Locate the cell with the specified text and output its (X, Y) center coordinate. 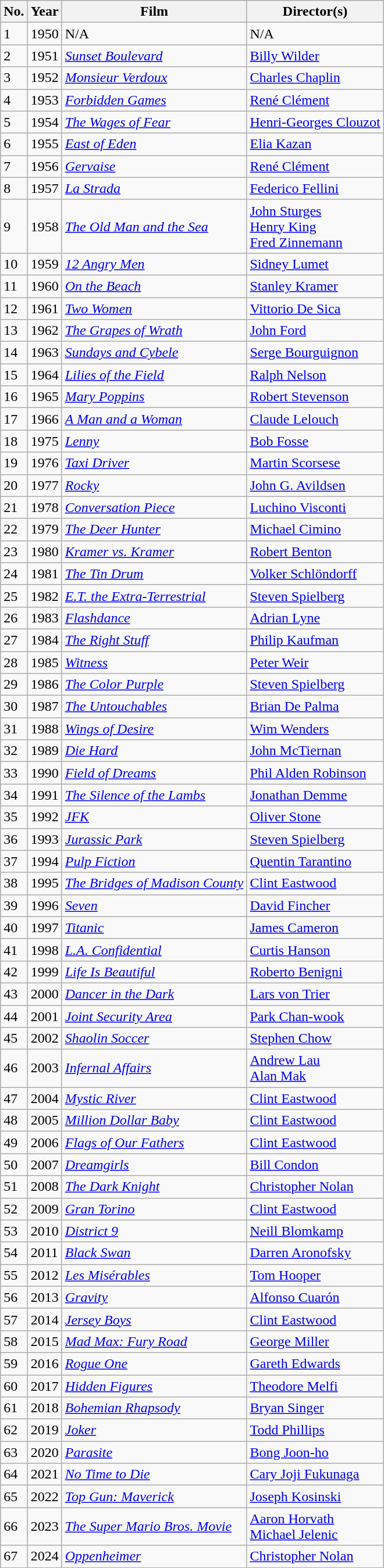
34 (14, 795)
1997 (44, 928)
Darren Aronofsky (315, 1253)
Million Dollar Baby (154, 1120)
Oppenheimer (154, 1556)
Adrian Lyne (315, 618)
Wings of Desire (154, 729)
Aaron HorvathMichael Jelenic (315, 1526)
1989 (44, 751)
Jonathan Demme (315, 795)
39 (14, 905)
2001 (44, 1016)
55 (14, 1275)
Mary Poppins (154, 397)
Les Misérables (154, 1275)
The Grapes of Wrath (154, 331)
Brian De Palma (315, 707)
37 (14, 861)
2017 (44, 1386)
2008 (44, 1187)
The Wages of Fear (154, 122)
Witness (154, 662)
1959 (44, 264)
Federico Fellini (315, 188)
17 (14, 419)
Dancer in the Dark (154, 994)
2016 (44, 1363)
Lars von Trier (315, 994)
David Fincher (315, 905)
54 (14, 1253)
East of Eden (154, 144)
57 (14, 1319)
Black Swan (154, 1253)
36 (14, 839)
12 Angry Men (154, 264)
1981 (44, 574)
Bob Fosse (315, 441)
14 (14, 353)
Quentin Tarantino (315, 861)
25 (14, 596)
Titanic (154, 928)
62 (14, 1430)
Elia Kazan (315, 144)
42 (14, 972)
2002 (44, 1039)
John Ford (315, 331)
Peter Weir (315, 662)
31 (14, 729)
1982 (44, 596)
29 (14, 685)
Luchino Visconti (315, 507)
Roberto Benigni (315, 972)
The Dark Knight (154, 1187)
Ralph Nelson (315, 375)
Robert Stevenson (315, 397)
Rogue One (154, 1363)
67 (14, 1556)
2007 (44, 1165)
2013 (44, 1297)
Wim Wenders (315, 729)
James Cameron (315, 928)
66 (14, 1526)
The Right Stuff (154, 640)
18 (14, 441)
48 (14, 1120)
1993 (44, 839)
Stanley Kramer (315, 286)
15 (14, 375)
9 (14, 226)
John G. Avildsen (315, 485)
Joseph Kosinski (315, 1497)
28 (14, 662)
1986 (44, 685)
1984 (44, 640)
Die Hard (154, 751)
2014 (44, 1319)
Two Women (154, 309)
61 (14, 1408)
1957 (44, 188)
1992 (44, 817)
Monsieur Verdoux (154, 78)
2006 (44, 1143)
Film (154, 12)
2022 (44, 1497)
45 (14, 1039)
2009 (44, 1209)
The Deer Hunter (154, 529)
Neill Blomkamp (315, 1231)
53 (14, 1231)
20 (14, 485)
49 (14, 1143)
1994 (44, 861)
52 (14, 1209)
2018 (44, 1408)
60 (14, 1386)
Year (44, 12)
27 (14, 640)
Charles Chaplin (315, 78)
10 (14, 264)
30 (14, 707)
Phil Alden Robinson (315, 773)
51 (14, 1187)
1951 (44, 56)
47 (14, 1098)
1991 (44, 795)
7 (14, 166)
Billy Wilder (315, 56)
23 (14, 552)
Mystic River (154, 1098)
Serge Bourguignon (315, 353)
Theodore Melfi (315, 1386)
Bohemian Rhapsody (154, 1408)
Pulp Fiction (154, 861)
1956 (44, 166)
Claude Lelouch (315, 419)
Shaolin Soccer (154, 1039)
The Silence of the Lambs (154, 795)
Flashdance (154, 618)
E.T. the Extra-Terrestrial (154, 596)
2005 (44, 1120)
Jersey Boys (154, 1319)
2019 (44, 1430)
John McTiernan (315, 751)
Dreamgirls (154, 1165)
Jurassic Park (154, 839)
32 (14, 751)
44 (14, 1016)
The Bridges of Madison County (154, 883)
Mad Max: Fury Road (154, 1341)
11 (14, 286)
The Old Man and the Sea (154, 226)
Bill Condon (315, 1165)
District 9 (154, 1231)
64 (14, 1474)
2020 (44, 1452)
1961 (44, 309)
22 (14, 529)
1988 (44, 729)
Gervaise (154, 166)
Conversation Piece (154, 507)
Volker Schlöndorff (315, 574)
1995 (44, 883)
Top Gun: Maverick (154, 1497)
Seven (154, 905)
41 (14, 950)
2004 (44, 1098)
Todd Phillips (315, 1430)
2012 (44, 1275)
1958 (44, 226)
4 (14, 100)
JFK (154, 817)
12 (14, 309)
Stephen Chow (315, 1039)
2003 (44, 1068)
1954 (44, 122)
Robert Benton (315, 552)
Gran Torino (154, 1209)
The Tin Drum (154, 574)
50 (14, 1165)
2021 (44, 1474)
1962 (44, 331)
Rocky (154, 485)
1966 (44, 419)
2000 (44, 994)
On the Beach (154, 286)
1976 (44, 463)
Andrew LauAlan Mak (315, 1068)
The Untouchables (154, 707)
No Time to Die (154, 1474)
19 (14, 463)
16 (14, 397)
43 (14, 994)
35 (14, 817)
Gravity (154, 1297)
Bryan Singer (315, 1408)
L.A. Confidential (154, 950)
1960 (44, 286)
1952 (44, 78)
2010 (44, 1231)
Lilies of the Field (154, 375)
Forbidden Games (154, 100)
The Super Mario Bros. Movie (154, 1526)
George Miller (315, 1341)
1987 (44, 707)
John SturgesHenry KingFred Zinnemann (315, 226)
38 (14, 883)
2024 (44, 1556)
1979 (44, 529)
1963 (44, 353)
Joker (154, 1430)
2011 (44, 1253)
46 (14, 1068)
Gareth Edwards (315, 1363)
21 (14, 507)
1983 (44, 618)
1953 (44, 100)
65 (14, 1497)
33 (14, 773)
The Color Purple (154, 685)
59 (14, 1363)
Director(s) (315, 12)
2 (14, 56)
Field of Dreams (154, 773)
2015 (44, 1341)
Martin Scorsese (315, 463)
1978 (44, 507)
Hidden Figures (154, 1386)
1996 (44, 905)
Parasite (154, 1452)
1965 (44, 397)
26 (14, 618)
Tom Hooper (315, 1275)
1955 (44, 144)
Sundays and Cybele (154, 353)
1975 (44, 441)
Infernal Affairs (154, 1068)
6 (14, 144)
No. (14, 12)
2023 (44, 1526)
Curtis Hanson (315, 950)
Cary Joji Fukunaga (315, 1474)
1950 (44, 34)
13 (14, 331)
Michael Cimino (315, 529)
5 (14, 122)
Kramer vs. Kramer (154, 552)
Sidney Lumet (315, 264)
Park Chan-wook (315, 1016)
8 (14, 188)
3 (14, 78)
1977 (44, 485)
Philip Kaufman (315, 640)
Vittorio De Sica (315, 309)
1999 (44, 972)
Bong Joon-ho (315, 1452)
Henri-Georges Clouzot (315, 122)
1964 (44, 375)
1985 (44, 662)
40 (14, 928)
Joint Security Area (154, 1016)
1980 (44, 552)
1990 (44, 773)
A Man and a Woman (154, 419)
63 (14, 1452)
Flags of Our Fathers (154, 1143)
Sunset Boulevard (154, 56)
La Strada (154, 188)
1 (14, 34)
56 (14, 1297)
24 (14, 574)
Life Is Beautiful (154, 972)
Taxi Driver (154, 463)
1998 (44, 950)
Lenny (154, 441)
Oliver Stone (315, 817)
58 (14, 1341)
Alfonso Cuarón (315, 1297)
